Provide the (X, Y) coordinate of the cell's center where the given text is located.  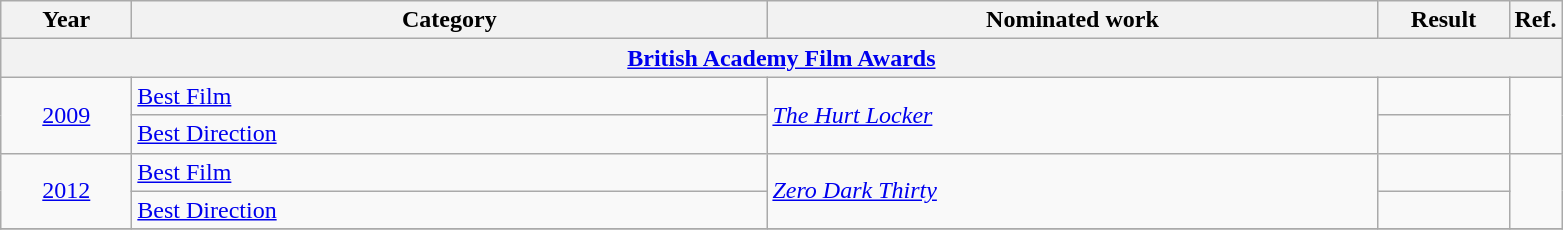
The Hurt Locker (1072, 115)
Year (66, 20)
Nominated work (1072, 20)
Zero Dark Thirty (1072, 191)
Result (1444, 20)
British Academy Film Awards (782, 58)
Category (450, 20)
2012 (66, 191)
Ref. (1536, 20)
2009 (66, 115)
